Return [X, Y] of the center of cell containing provided text 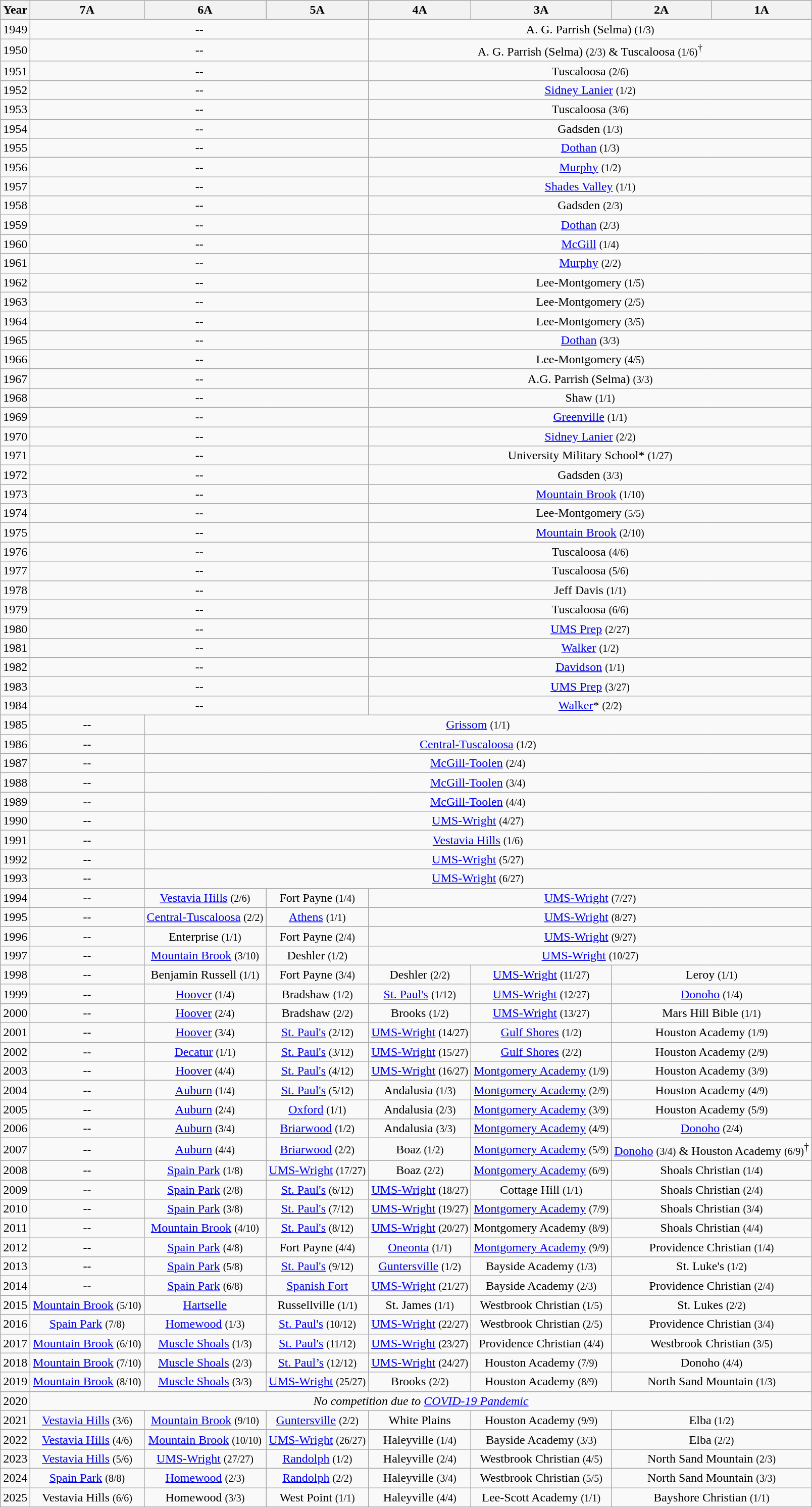
2001 [15, 1033]
1986 [15, 744]
Shoals Christian (1/4) [712, 1170]
2025 [15, 1497]
2022 [15, 1439]
Tuscaloosa (2/6) [590, 71]
North Sand Mountain (2/3) [712, 1459]
Mountain Brook (4/10) [205, 1228]
Tuscaloosa (3/6) [590, 110]
Lee-Montgomery (3/5) [590, 321]
Mountain Brook (2/10) [590, 532]
1957 [15, 186]
Shoals Christian (2/4) [712, 1190]
Davidson (1/1) [590, 667]
UMS-Wright (23/27) [420, 1343]
Houston Academy (5/9) [712, 1109]
1980 [15, 628]
Haleyville (4/4) [420, 1497]
Boaz (2/2) [420, 1170]
1951 [15, 71]
1954 [15, 129]
St. Paul's (7/12) [317, 1209]
Briarwood (1/2) [317, 1129]
Brooks (2/2) [420, 1382]
Bradshaw (1/2) [317, 994]
Spanish Fort [317, 1286]
St. Paul's (5/12) [317, 1090]
2005 [15, 1109]
Homewood (3/3) [205, 1497]
UMS-Wright (21/27) [420, 1286]
7A [87, 10]
UMS-Wright (6/27) [478, 879]
Spain Park (8/8) [87, 1478]
Donoho (4/4) [712, 1363]
2015 [15, 1305]
UMS-Wright (12/27) [541, 994]
Elba (2/2) [712, 1439]
1950 [15, 51]
Donoho (2/4) [712, 1129]
1952 [15, 90]
2018 [15, 1363]
Mars Hill Bible (1/1) [712, 1013]
2014 [15, 1286]
Cottage Hill (1/1) [541, 1190]
1967 [15, 378]
Vestavia Hills (6/6) [87, 1497]
St. Paul's (11/12) [317, 1343]
Bradshaw (2/2) [317, 1013]
Mountain Brook (10/10) [205, 1439]
Auburn (2/4) [205, 1109]
UMS-Wright (24/27) [420, 1363]
1985 [15, 725]
1972 [15, 475]
UMS-Wright (22/27) [420, 1324]
Montgomery Academy (6/9) [541, 1170]
1991 [15, 840]
Lee-Montgomery (2/5) [590, 302]
Gulf Shores (2/2) [541, 1052]
Fort Payne (2/4) [317, 936]
Dothan (1/3) [590, 148]
Spain Park (7/8) [87, 1324]
Oxford (1/1) [317, 1109]
1969 [15, 417]
Year [15, 10]
St. Paul's (8/12) [317, 1228]
McGill (1/4) [590, 244]
1965 [15, 340]
Grissom (1/1) [478, 725]
St. Paul’s (12/12) [317, 1363]
Oneonta (1/1) [420, 1247]
UMS-Wright (20/27) [420, 1228]
2008 [15, 1170]
Fort Payne (1/4) [317, 898]
1956 [15, 167]
Brooks (1/2) [420, 1013]
1A [762, 10]
UMS-Wright (18/27) [420, 1190]
White Plains [420, 1420]
Hoover (4/4) [205, 1071]
2024 [15, 1478]
University Military School* (1/27) [590, 456]
Providence Christian (3/4) [712, 1324]
Lee-Montgomery (1/5) [590, 282]
2004 [15, 1090]
1998 [15, 975]
A. G. Parrish (Selma) (2/3) & Tuscaloosa (1/6)† [590, 51]
Muscle Shoals (1/3) [205, 1343]
Deshler (2/2) [420, 975]
Vestavia Hills (3/6) [87, 1420]
UMS-Wright (5/27) [478, 859]
Lee-Montgomery (5/5) [590, 513]
Homewood (1/3) [205, 1324]
St. Paul's (6/12) [317, 1190]
Montgomery Academy (5/9) [541, 1150]
Vestavia Hills (1/6) [478, 840]
Mountain Brook (8/10) [87, 1382]
1979 [15, 609]
2021 [15, 1420]
1958 [15, 206]
UMS-Wright (10/27) [590, 955]
Hoover (1/4) [205, 994]
St. Luke's (1/2) [712, 1267]
Bayside Academy (3/3) [541, 1439]
1962 [15, 282]
Central-Tuscaloosa (2/2) [205, 917]
2009 [15, 1190]
Shoals Christian (4/4) [712, 1228]
UMS Prep (3/27) [590, 686]
2010 [15, 1209]
Haleyville (3/4) [420, 1478]
1992 [15, 859]
Decatur (1/1) [205, 1052]
1982 [15, 667]
Houston Academy (9/9) [541, 1420]
Montgomery Academy (9/9) [541, 1247]
St. Paul's (2/12) [317, 1033]
Gulf Shores (1/2) [541, 1033]
Tuscaloosa (5/6) [590, 571]
No competition due to COVID-19 Pandemic [421, 1401]
1970 [15, 436]
Hartselle [205, 1305]
2006 [15, 1129]
UMS-Wright (26/27) [317, 1439]
1989 [15, 802]
UMS-Wright (15/27) [420, 1052]
1960 [15, 244]
1995 [15, 917]
1966 [15, 359]
Enterprise (1/1) [205, 936]
Randolph (1/2) [317, 1459]
Bayshore Christian (1/1) [712, 1497]
2012 [15, 1247]
Montgomery Academy (1/9) [541, 1071]
Athens (1/1) [317, 917]
1978 [15, 590]
UMS-Wright (4/27) [478, 821]
Greenville (1/1) [590, 417]
Guntersville (1/2) [420, 1267]
Tuscaloosa (6/6) [590, 609]
Sidney Lanier (1/2) [590, 90]
1981 [15, 648]
McGill-Toolen (4/4) [478, 802]
Providence Christian (4/4) [541, 1343]
Spain Park (2/8) [205, 1190]
Gadsden (2/3) [590, 206]
Houston Academy (7/9) [541, 1363]
1999 [15, 994]
McGill-Toolen (3/4) [478, 783]
2020 [15, 1401]
St. Lukes (2/2) [712, 1305]
1976 [15, 552]
St. Paul's (3/12) [317, 1052]
Fort Payne (4/4) [317, 1247]
2011 [15, 1228]
Houston Academy (3/9) [712, 1071]
Spain Park (1/8) [205, 1170]
Providence Christian (1/4) [712, 1247]
2002 [15, 1052]
4A [420, 10]
Elba (1/2) [712, 1420]
Dothan (3/3) [590, 340]
Houston Academy (2/9) [712, 1052]
Houston Academy (1/9) [712, 1033]
Guntersville (2/2) [317, 1420]
1953 [15, 110]
Andalusia (3/3) [420, 1129]
Shades Valley (1/1) [590, 186]
2023 [15, 1459]
Westbrook Christian (1/5) [541, 1305]
Boaz (1/2) [420, 1150]
2A [662, 10]
Shaw (1/1) [590, 398]
1988 [15, 783]
Walker* (2/2) [590, 705]
Benjamin Russell (1/1) [205, 975]
Montgomery Academy (3/9) [541, 1109]
Mountain Brook (7/10) [87, 1363]
Vestavia Hills (5/6) [87, 1459]
1984 [15, 705]
Houston Academy (4/9) [712, 1090]
Homewood (2/3) [205, 1478]
Central-Tuscaloosa (1/2) [478, 744]
Muscle Shoals (2/3) [205, 1363]
UMS-Wright (27/27) [205, 1459]
Leroy (1/1) [712, 975]
1949 [15, 29]
Vestavia Hills (4/6) [87, 1439]
Gadsden (3/3) [590, 475]
1993 [15, 879]
UMS Prep (2/27) [590, 628]
Vestavia Hills (2/6) [205, 898]
Fort Payne (3/4) [317, 975]
2003 [15, 1071]
Westbrook Christian (4/5) [541, 1459]
Haleyville (2/4) [420, 1459]
North Sand Mountain (3/3) [712, 1478]
1968 [15, 398]
Murphy (1/2) [590, 167]
1973 [15, 494]
Walker (1/2) [590, 648]
1987 [15, 763]
A. G. Parrish (Selma) (1/3) [590, 29]
2019 [15, 1382]
Gadsden (1/3) [590, 129]
1975 [15, 532]
1964 [15, 321]
Westbrook Christian (5/5) [541, 1478]
Spain Park (5/8) [205, 1267]
St. Paul's (1/12) [420, 994]
1959 [15, 225]
Bayside Academy (1/3) [541, 1267]
6A [205, 10]
Briarwood (2/2) [317, 1150]
Mountain Brook (6/10) [87, 1343]
Andalusia (1/3) [420, 1090]
Houston Academy (8/9) [541, 1382]
McGill-Toolen (2/4) [478, 763]
1994 [15, 898]
Murphy (2/2) [590, 263]
1974 [15, 513]
UMS-Wright (14/27) [420, 1033]
Haleyville (1/4) [420, 1439]
1961 [15, 263]
2013 [15, 1267]
Dothan (2/3) [590, 225]
Providence Christian (2/4) [712, 1286]
Tuscaloosa (4/6) [590, 552]
Auburn (4/4) [205, 1150]
UMS-Wright (9/27) [590, 936]
Andalusia (2/3) [420, 1109]
UMS-Wright (8/27) [590, 917]
1977 [15, 571]
Lee-Montgomery (4/5) [590, 359]
Hoover (2/4) [205, 1013]
UMS-Wright (19/27) [420, 1209]
UMS-Wright (16/27) [420, 1071]
UMS-Wright (7/27) [590, 898]
North Sand Mountain (1/3) [712, 1382]
Mountain Brook (9/10) [205, 1420]
St. Paul's (4/12) [317, 1071]
2017 [15, 1343]
Spain Park (6/8) [205, 1286]
UMS-Wright (13/27) [541, 1013]
St. Paul's (10/12) [317, 1324]
A.G. Parrish (Selma) (3/3) [590, 378]
Hoover (3/4) [205, 1033]
1963 [15, 302]
5A [317, 10]
Donoho (1/4) [712, 994]
Sidney Lanier (2/2) [590, 436]
1955 [15, 148]
Spain Park (3/8) [205, 1209]
Montgomery Academy (4/9) [541, 1129]
West Point (1/1) [317, 1497]
1990 [15, 821]
Donoho (3/4) & Houston Academy (6/9)† [712, 1150]
Westbrook Christian (2/5) [541, 1324]
3A [541, 10]
Randolph (2/2) [317, 1478]
1997 [15, 955]
UMS-Wright (17/27) [317, 1170]
2007 [15, 1150]
Deshler (1/2) [317, 955]
Muscle Shoals (3/3) [205, 1382]
Russellville (1/1) [317, 1305]
1971 [15, 456]
Shoals Christian (3/4) [712, 1209]
St. James (1/1) [420, 1305]
Auburn (3/4) [205, 1129]
Mountain Brook (5/10) [87, 1305]
Westbrook Christian (3/5) [712, 1343]
2016 [15, 1324]
1983 [15, 686]
Lee-Scott Academy (1/1) [541, 1497]
Bayside Academy (2/3) [541, 1286]
Auburn (1/4) [205, 1090]
Montgomery Academy (8/9) [541, 1228]
Spain Park (4/8) [205, 1247]
UMS-Wright (11/27) [541, 975]
Montgomery Academy (7/9) [541, 1209]
Jeff Davis (1/1) [590, 590]
Mountain Brook (1/10) [590, 494]
St. Paul's (9/12) [317, 1267]
Mountain Brook (3/10) [205, 955]
2000 [15, 1013]
UMS-Wright (25/27) [317, 1382]
1996 [15, 936]
Montgomery Academy (2/9) [541, 1090]
